Identify which cell holds the provided text, then report its [x, y] central coordinate. 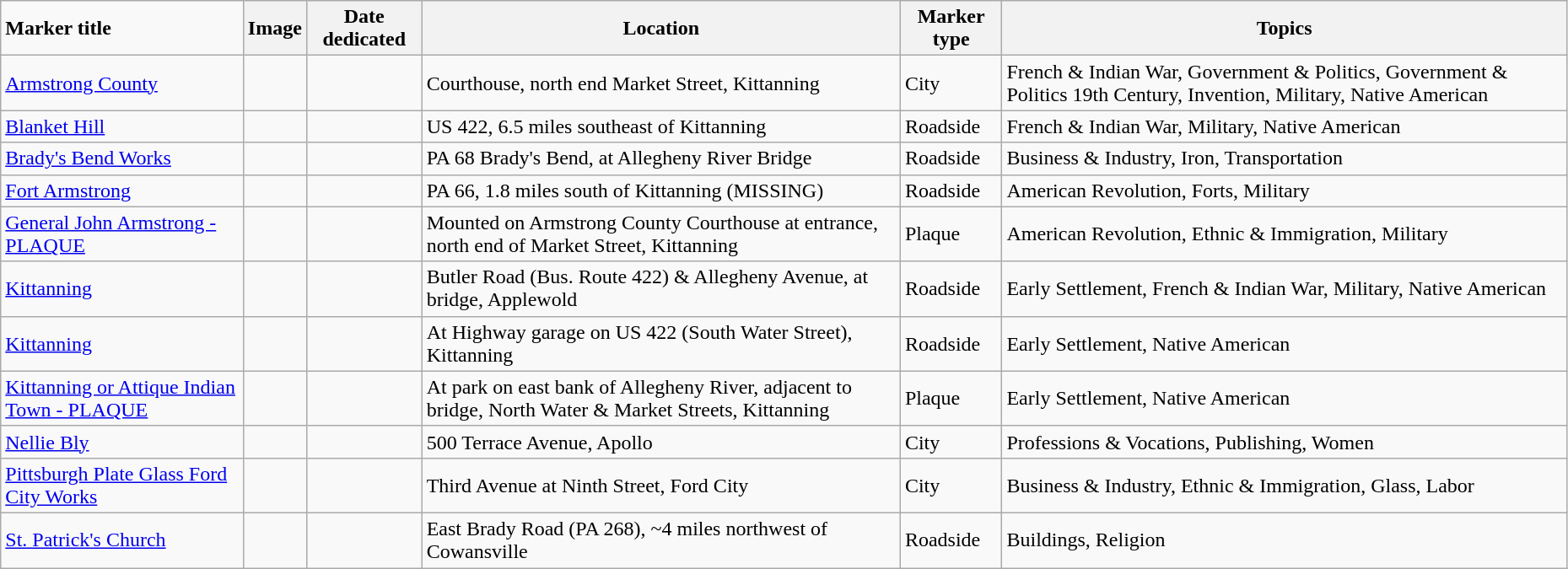
Mounted on Armstrong County Courthouse at entrance, north end of Market Street, Kittanning [661, 234]
French & Indian War, Government & Politics, Government & Politics 19th Century, Invention, Military, Native American [1284, 83]
American Revolution, Ethnic & Immigration, Military [1284, 234]
East Brady Road (PA 268), ~4 miles northwest of Cowansville [661, 539]
Date dedicated [364, 29]
St. Patrick's Church [122, 539]
Topics [1284, 29]
PA 68 Brady's Bend, at Allegheny River Bridge [661, 158]
Marker title [122, 29]
US 422, 6.5 miles southeast of Kittanning [661, 126]
Business & Industry, Iron, Transportation [1284, 158]
General John Armstrong - PLAQUE [122, 234]
At Highway garage on US 422 (South Water Street), Kittanning [661, 344]
Image [275, 29]
American Revolution, Forts, Military [1284, 191]
Pittsburgh Plate Glass Ford City Works [122, 486]
At park on east bank of Allegheny River, adjacent to bridge, North Water & Market Streets, Kittanning [661, 398]
Marker type [951, 29]
Third Avenue at Ninth Street, Ford City [661, 486]
PA 66, 1.8 miles south of Kittanning (MISSING) [661, 191]
Professions & Vocations, Publishing, Women [1284, 442]
Business & Industry, Ethnic & Immigration, Glass, Labor [1284, 486]
Buildings, Religion [1284, 539]
Blanket Hill [122, 126]
Early Settlement, French & Indian War, Military, Native American [1284, 288]
Courthouse, north end Market Street, Kittanning [661, 83]
Kittanning or Attique Indian Town - PLAQUE [122, 398]
Fort Armstrong [122, 191]
Armstrong County [122, 83]
French & Indian War, Military, Native American [1284, 126]
500 Terrace Avenue, Apollo [661, 442]
Butler Road (Bus. Route 422) & Allegheny Avenue, at bridge, Applewold [661, 288]
Brady's Bend Works [122, 158]
Location [661, 29]
Nellie Bly [122, 442]
